Capture the cell that displays the provided text and extract its [x, y] central coordinate. 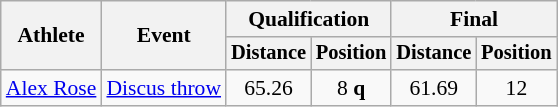
Discus throw [164, 88]
Event [164, 36]
Final [474, 19]
Qualification [308, 19]
12 [516, 88]
8 q [351, 88]
65.26 [268, 88]
Alex Rose [52, 88]
61.69 [434, 88]
Athlete [52, 36]
